For the text-containing cell, return its midpoint in [x, y] coordinate format. 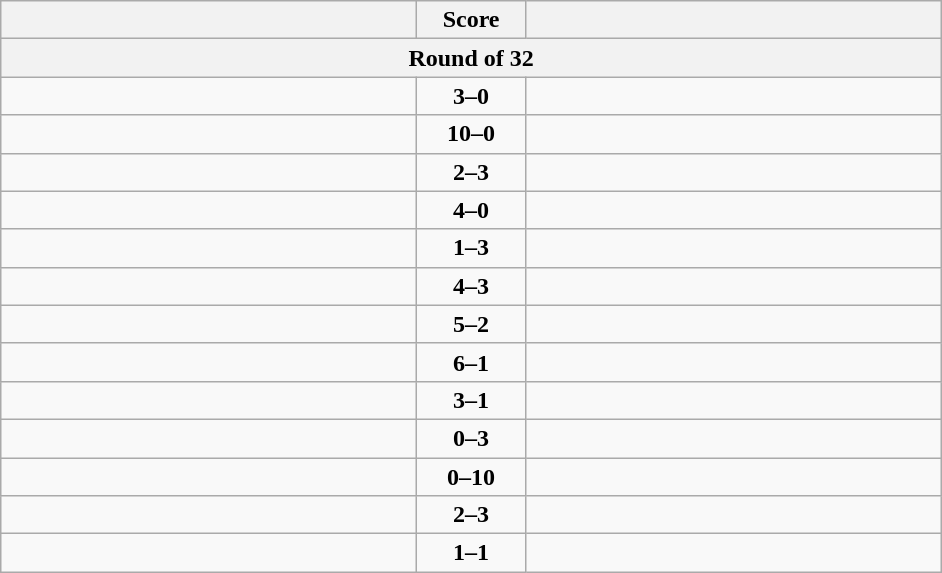
Round of 32 [472, 58]
0–10 [472, 477]
Score [472, 20]
6–1 [472, 362]
5–2 [472, 324]
0–3 [472, 438]
3–0 [472, 96]
4–0 [472, 210]
1–3 [472, 248]
1–1 [472, 553]
3–1 [472, 400]
4–3 [472, 286]
10–0 [472, 134]
